For the text-containing cell, return its midpoint in [x, y] coordinate format. 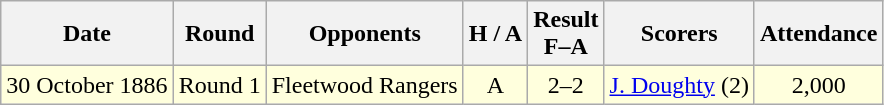
ResultF–A [566, 34]
2,000 [818, 85]
J. Doughty (2) [679, 85]
Opponents [364, 34]
Scorers [679, 34]
Attendance [818, 34]
30 October 1886 [87, 85]
Date [87, 34]
Round 1 [220, 85]
Fleetwood Rangers [364, 85]
Round [220, 34]
A [495, 85]
H / A [495, 34]
2–2 [566, 85]
